Pinpoint the cell where the given text exists, returning its [x, y] midpoint coordinate. 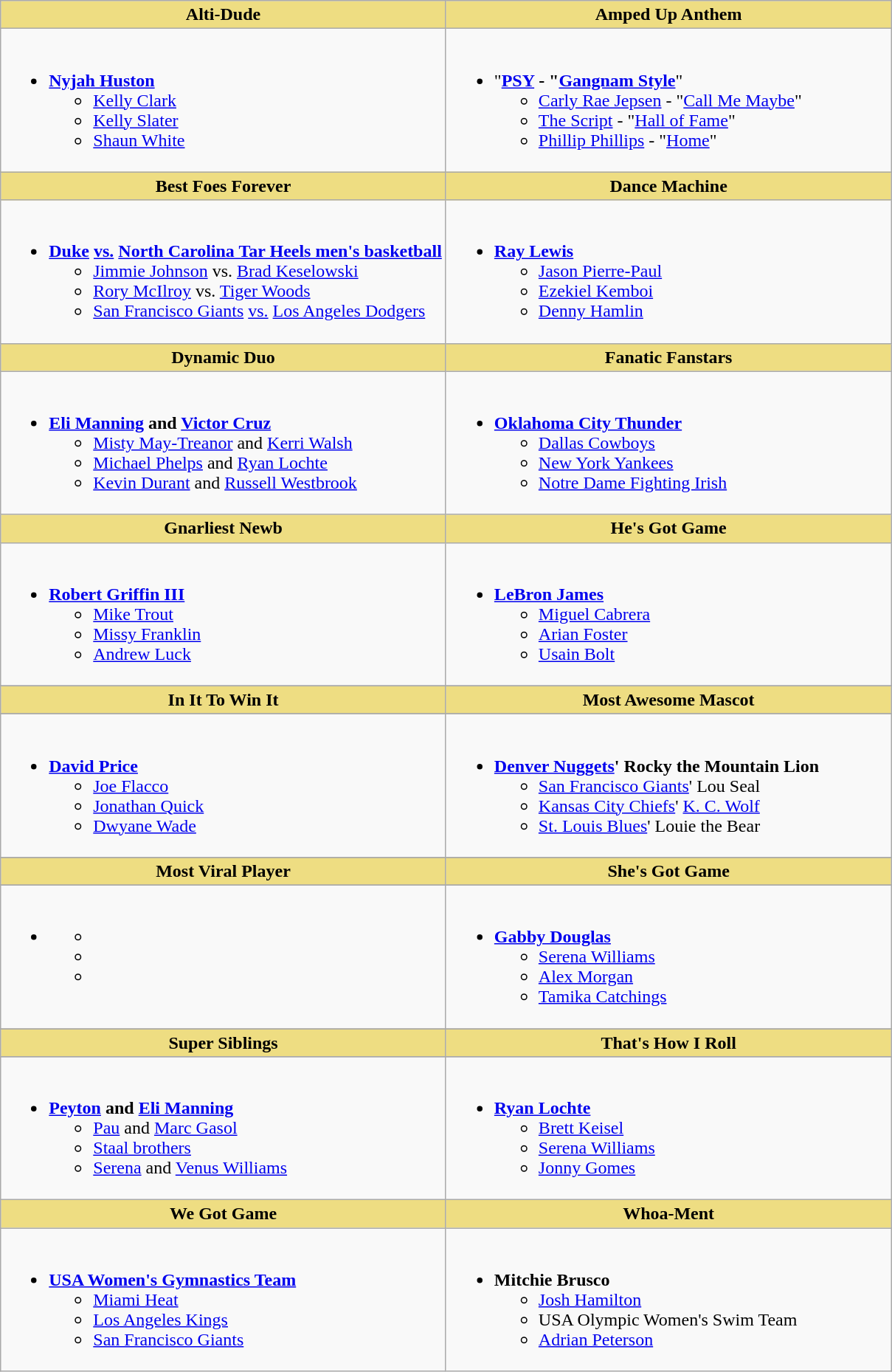
Peyton and Eli ManningPau and Marc GasolStaal brothersSerena and Venus Williams [224, 1128]
Robert Griffin IIIMike TroutMissy FranklinAndrew Luck [224, 614]
In It To Win It [224, 700]
David PriceJoe FlaccoJonathan QuickDwyane Wade [224, 785]
Eli Manning and Victor CruzMisty May-Treanor and Kerri WalshMichael Phelps and Ryan LochteKevin Durant and Russell Westbrook [224, 443]
Alti-Dude [224, 15]
Best Foes Forever [224, 186]
LeBron JamesMiguel CabreraArian FosterUsain Bolt [668, 614]
Ryan LochteBrett KeiselSerena WilliamsJonny Gomes [668, 1128]
Ray LewisJason Pierre-PaulEzekiel KemboiDenny Hamlin [668, 272]
USA Women's Gymnastics TeamMiami HeatLos Angeles KingsSan Francisco Giants [224, 1300]
Super Siblings [224, 1043]
Mitchie BruscoJosh HamiltonUSA Olympic Women's Swim TeamAdrian Peterson [668, 1300]
Nyjah HustonKelly ClarkKelly SlaterShaun White [224, 100]
Amped Up Anthem [668, 15]
Oklahoma City ThunderDallas CowboysNew York YankeesNotre Dame Fighting Irish [668, 443]
Dynamic Duo [224, 357]
That's How I Roll [668, 1043]
Most Awesome Mascot [668, 700]
She's Got Game [668, 871]
Fanatic Fanstars [668, 357]
We Got Game [224, 1214]
Gnarliest Newb [224, 528]
Gabby DouglasSerena WilliamsAlex MorganTamika Catchings [668, 956]
Whoa-Ment [668, 1214]
He's Got Game [668, 528]
Dance Machine [668, 186]
Denver Nuggets' Rocky the Mountain LionSan Francisco Giants' Lou SealKansas City Chiefs' K. C. WolfSt. Louis Blues' Louie the Bear [668, 785]
"PSY - "Gangnam Style"Carly Rae Jepsen - "Call Me Maybe"The Script - "Hall of Fame"Phillip Phillips - "Home" [668, 100]
Most Viral Player [224, 871]
